Return (X, Y) of the center of cell containing provided text 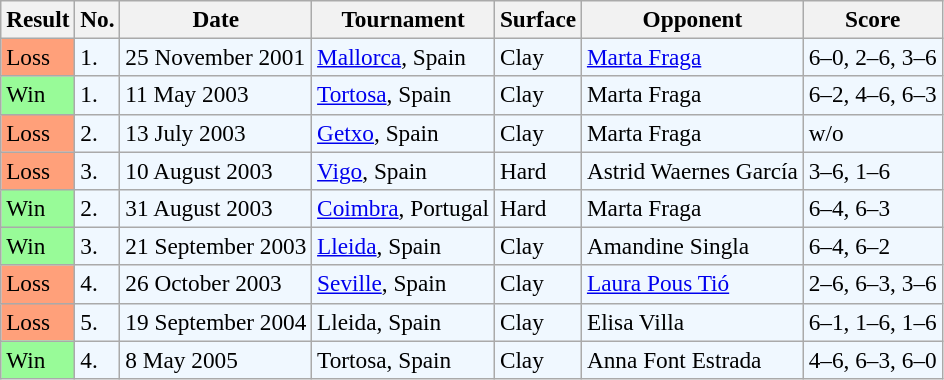
Elisa Villa (693, 322)
8 May 2005 (216, 359)
Coimbra, Portugal (404, 208)
13 July 2003 (216, 133)
Anna Font Estrada (693, 359)
Result (38, 19)
6–4, 6–3 (872, 208)
Astrid Waernes García (693, 170)
w/o (872, 133)
Score (872, 19)
Amandine Singla (693, 246)
5. (98, 322)
4–6, 6–3, 6–0 (872, 359)
Tournament (404, 19)
3–6, 1–6 (872, 170)
31 August 2003 (216, 208)
26 October 2003 (216, 284)
2–6, 6–3, 3–6 (872, 284)
Vigo, Spain (404, 170)
Getxo, Spain (404, 133)
Mallorca, Spain (404, 57)
21 September 2003 (216, 246)
19 September 2004 (216, 322)
6–1, 1–6, 1–6 (872, 322)
Surface (538, 19)
6–2, 4–6, 6–3 (872, 95)
25 November 2001 (216, 57)
10 August 2003 (216, 170)
6–0, 2–6, 3–6 (872, 57)
Laura Pous Tió (693, 284)
Seville, Spain (404, 284)
Opponent (693, 19)
Date (216, 19)
11 May 2003 (216, 95)
6–4, 6–2 (872, 246)
No. (98, 19)
